Search for the cell housing the specified text and yield its (x, y) center coordinate. 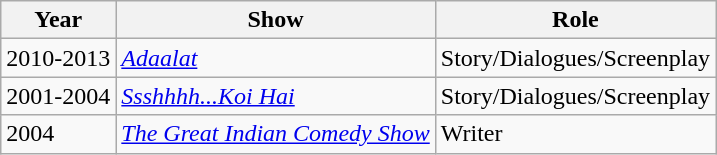
2001-2004 (58, 96)
2004 (58, 134)
Ssshhhh...Koi Hai (276, 96)
Role (575, 20)
Adaalat (276, 58)
Show (276, 20)
Year (58, 20)
The Great Indian Comedy Show (276, 134)
Writer (575, 134)
2010-2013 (58, 58)
